Return (X, Y) of the center of cell containing provided text 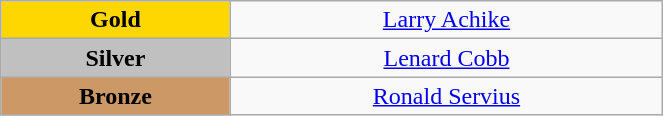
Lenard Cobb (446, 58)
Larry Achike (446, 20)
Bronze (116, 96)
Gold (116, 20)
Ronald Servius (446, 96)
Silver (116, 58)
